Identify which cell holds the provided text, then report its (X, Y) central coordinate. 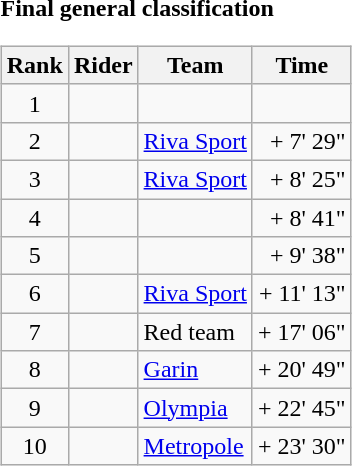
Garin (195, 370)
Red team (195, 332)
2 (34, 141)
+ 9' 38" (302, 256)
4 (34, 217)
1 (34, 103)
+ 17' 06" (302, 332)
Rank (34, 65)
+ 8' 41" (302, 217)
+ 22' 45" (302, 408)
Time (302, 65)
Rider (103, 65)
+ 7' 29" (302, 141)
Metropole (195, 446)
+ 20' 49" (302, 370)
3 (34, 179)
+ 8' 25" (302, 179)
8 (34, 370)
Team (195, 65)
10 (34, 446)
7 (34, 332)
+ 23' 30" (302, 446)
+ 11' 13" (302, 294)
Olympia (195, 408)
6 (34, 294)
5 (34, 256)
9 (34, 408)
